Provide the (x, y) coordinate of the cell's center where the given text is located.  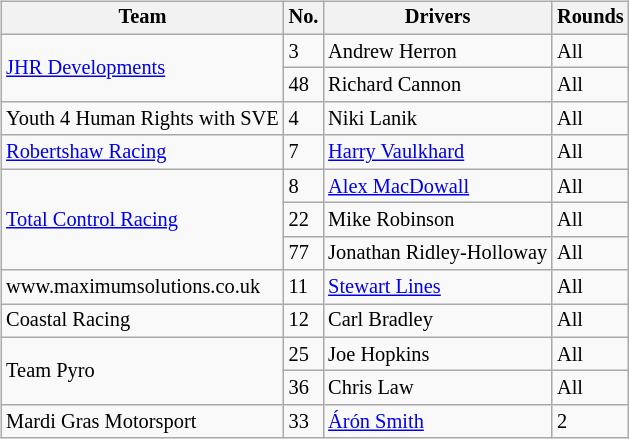
22 (304, 220)
Joe Hopkins (438, 354)
2 (590, 422)
12 (304, 321)
3 (304, 51)
48 (304, 85)
Andrew Herron (438, 51)
Rounds (590, 18)
Mike Robinson (438, 220)
Stewart Lines (438, 287)
Niki Lanik (438, 119)
Coastal Racing (142, 321)
11 (304, 287)
JHR Developments (142, 68)
8 (304, 186)
Chris Law (438, 388)
www.maximumsolutions.co.uk (142, 287)
Youth 4 Human Rights with SVE (142, 119)
4 (304, 119)
Robertshaw Racing (142, 152)
Harry Vaulkhard (438, 152)
Drivers (438, 18)
Árón Smith (438, 422)
25 (304, 354)
Alex MacDowall (438, 186)
33 (304, 422)
Jonathan Ridley-Holloway (438, 253)
7 (304, 152)
Total Control Racing (142, 220)
No. (304, 18)
Carl Bradley (438, 321)
Team (142, 18)
Team Pyro (142, 370)
36 (304, 388)
Mardi Gras Motorsport (142, 422)
77 (304, 253)
Richard Cannon (438, 85)
